Output the (x, y) coordinate of the center of the cell containing the given text.  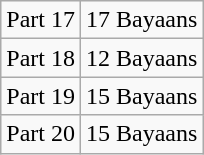
Part 20 (41, 134)
Part 17 (41, 20)
Part 19 (41, 96)
17 Bayaans (141, 20)
12 Bayaans (141, 58)
Part 18 (41, 58)
